Extract the [X, Y] coordinate from the center of the cell holding the provided text.  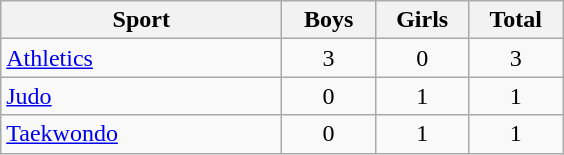
Girls [422, 20]
Boys [329, 20]
Judo [142, 96]
Total [516, 20]
Athletics [142, 58]
Sport [142, 20]
Taekwondo [142, 134]
